Return (x, y) of the center of cell containing provided text 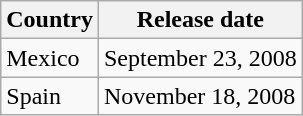
November 18, 2008 (200, 96)
Release date (200, 20)
Country (50, 20)
September 23, 2008 (200, 58)
Spain (50, 96)
Mexico (50, 58)
